Identify which cell holds the provided text, then report its [X, Y] central coordinate. 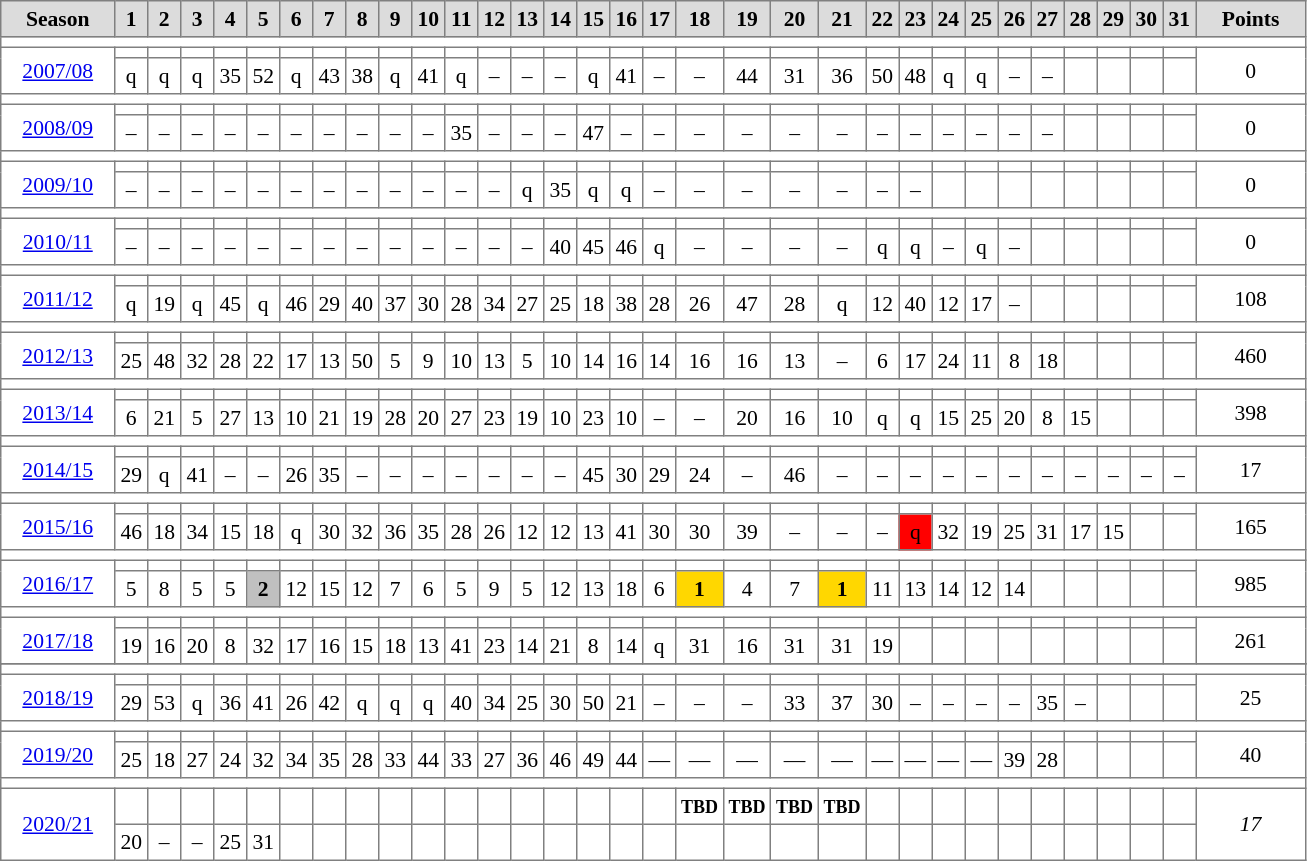
Season [58, 19]
2013/14 [58, 412]
2015/16 [58, 526]
2018/19 [58, 697]
53 [164, 703]
398 [1251, 412]
2016/17 [58, 583]
261 [1251, 640]
2010/11 [58, 241]
2019/20 [58, 754]
460 [1251, 355]
2014/15 [58, 469]
2017/18 [58, 640]
42 [330, 703]
Points [1251, 19]
2008/09 [58, 127]
43 [330, 76]
2009/10 [58, 184]
2011/12 [58, 298]
2012/13 [58, 355]
52 [264, 76]
165 [1251, 526]
49 [594, 760]
2020/21 [58, 824]
3 [198, 19]
985 [1251, 583]
108 [1251, 298]
2007/08 [58, 70]
